Search for the cell housing the specified text and yield its (x, y) center coordinate. 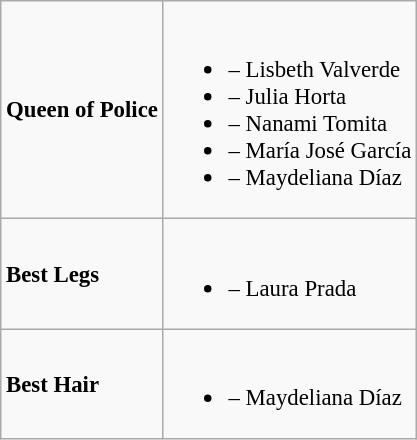
– Maydeliana Díaz (290, 384)
Best Hair (82, 384)
Queen of Police (82, 110)
– Lisbeth Valverde – Julia Horta – Nanami Tomita – María José García – Maydeliana Díaz (290, 110)
– Laura Prada (290, 274)
Best Legs (82, 274)
